Find where the given text appears and provide that cell's center as (X, Y) coordinate. 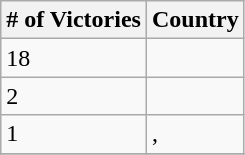
Country (195, 20)
2 (74, 96)
# of Victories (74, 20)
, (195, 134)
18 (74, 58)
1 (74, 134)
